Return [X, Y] of the center of cell containing provided text 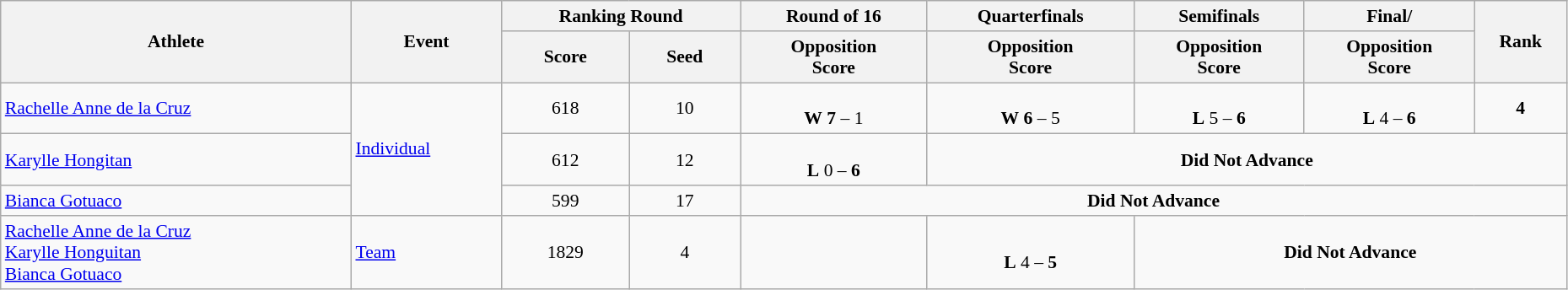
L 4 – 6 [1389, 108]
17 [685, 201]
L 5 – 6 [1219, 108]
Team [426, 253]
Individual [426, 149]
12 [685, 160]
L 0 – 6 [833, 160]
Quarterfinals [1031, 16]
W 6 – 5 [1031, 108]
Athlete [176, 42]
Rachelle Anne de la CruzKarylle HonguitanBianca Gotuaco [176, 253]
W 7 – 1 [833, 108]
599 [565, 201]
Semifinals [1219, 16]
618 [565, 108]
Karylle Hongitan [176, 160]
Rank [1520, 42]
Seed [685, 57]
L 4 – 5 [1031, 253]
Final/ [1389, 16]
Rachelle Anne de la Cruz [176, 108]
10 [685, 108]
1829 [565, 253]
Event [426, 42]
612 [565, 160]
Score [565, 57]
Ranking Round [621, 16]
Round of 16 [833, 16]
Bianca Gotuaco [176, 201]
